Return [X, Y] of the center of cell containing provided text 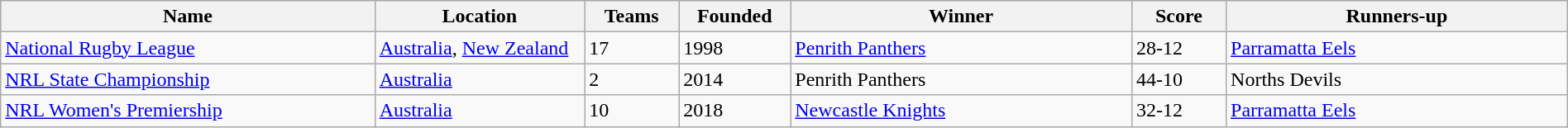
2018 [734, 111]
Founded [734, 17]
32-12 [1178, 111]
Runners-up [1398, 17]
17 [632, 48]
1998 [734, 48]
NRL Women's Premiership [188, 111]
NRL State Championship [188, 79]
National Rugby League [188, 48]
Winner [961, 17]
2 [632, 79]
44-10 [1178, 79]
Name [188, 17]
Teams [632, 17]
Location [480, 17]
Norths Devils [1398, 79]
10 [632, 111]
2014 [734, 79]
Newcastle Knights [961, 111]
28-12 [1178, 48]
Score [1178, 17]
Australia, New Zealand [480, 48]
